Search for the cell housing the specified text and yield its (X, Y) center coordinate. 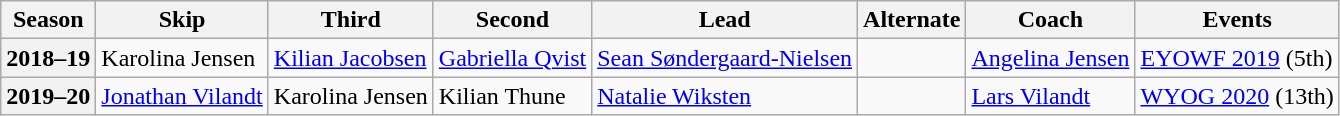
Alternate (912, 20)
2019–20 (48, 96)
Sean Søndergaard-Nielsen (725, 58)
Kilian Thune (512, 96)
Second (512, 20)
Jonathan Vilandt (182, 96)
Skip (182, 20)
Third (350, 20)
Lars Vilandt (1050, 96)
Lead (725, 20)
WYOG 2020 (13th) (1237, 96)
Coach (1050, 20)
Natalie Wiksten (725, 96)
EYOWF 2019 (5th) (1237, 58)
Season (48, 20)
Angelina Jensen (1050, 58)
Kilian Jacobsen (350, 58)
Events (1237, 20)
Gabriella Qvist (512, 58)
2018–19 (48, 58)
